Locate the cell with the specified text and output its [x, y] center coordinate. 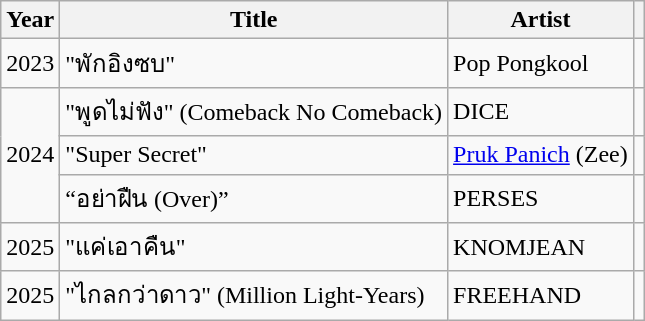
"พักอิงซบ" [254, 64]
Pop Pongkool [541, 64]
"พูดไม่ฟัง" (Comeback No Comeback) [254, 112]
"ไกลกว่าดาว" (Million Light-Years) [254, 296]
Artist [541, 20]
PERSES [541, 198]
Title [254, 20]
“อย่าฝืน (Over)” [254, 198]
KNOMJEAN [541, 248]
2024 [30, 154]
DICE [541, 112]
Pruk Panich (Zee) [541, 155]
"แค่เอาคืน" [254, 248]
Year [30, 20]
FREEHAND [541, 296]
"Super Secret" [254, 155]
2023 [30, 64]
